Detect which cell encompasses the target text, then output its (X, Y) center coordinate. 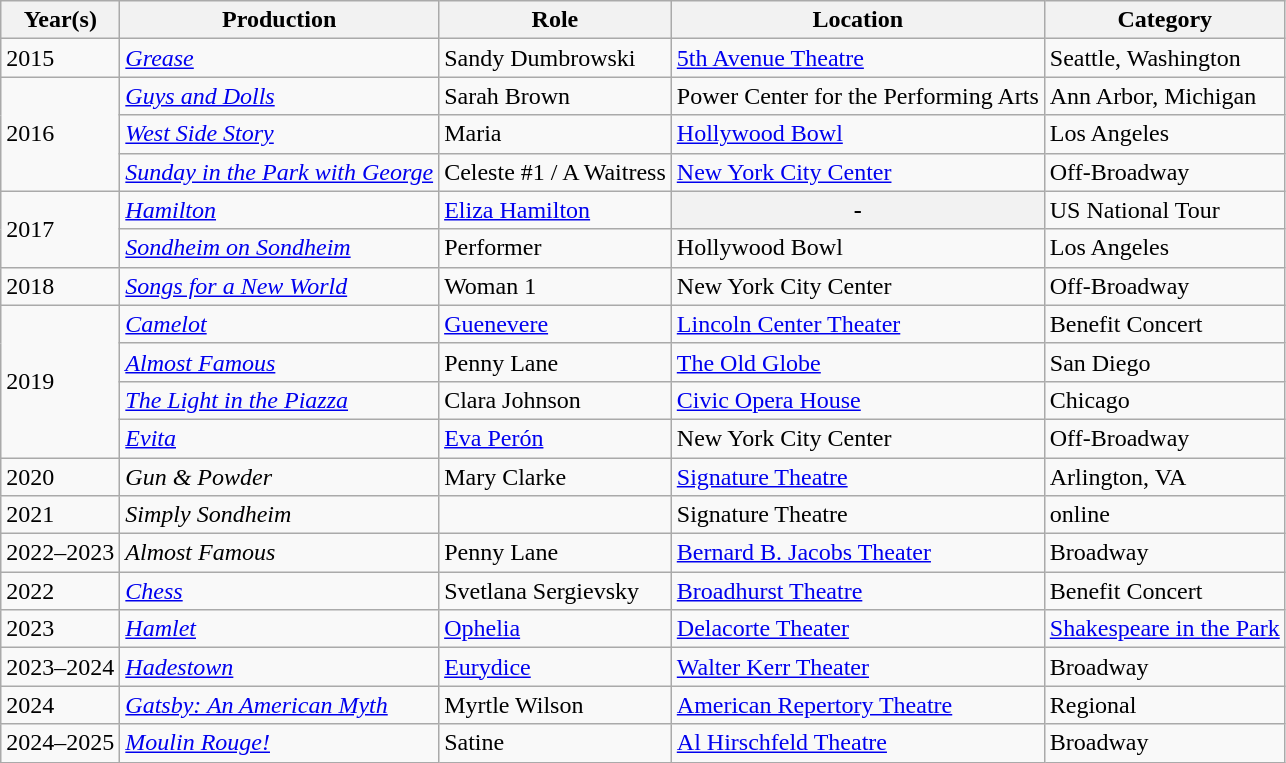
Shakespeare in the Park (1164, 629)
Songs for a New World (280, 286)
Evita (280, 438)
2021 (60, 515)
Guenevere (556, 324)
2023 (60, 629)
Year(s) (60, 20)
Bernard B. Jacobs Theater (858, 553)
Myrtle Wilson (556, 705)
Walter Kerr Theater (858, 667)
Clara Johnson (556, 400)
online (1164, 515)
US National Tour (1164, 210)
San Diego (1164, 362)
2023–2024 (60, 667)
Satine (556, 743)
Camelot (280, 324)
- (858, 210)
Seattle, Washington (1164, 58)
Maria (556, 134)
Mary Clarke (556, 477)
Hamlet (280, 629)
The Old Globe (858, 362)
Al Hirschfeld Theatre (858, 743)
Eurydice (556, 667)
Ann Arbor, Michigan (1164, 96)
Role (556, 20)
2022 (60, 591)
2015 (60, 58)
The Light in the Piazza (280, 400)
Woman 1 (556, 286)
Gun & Powder (280, 477)
Sondheim on Sondheim (280, 248)
Sarah Brown (556, 96)
Celeste #1 / A Waitress (556, 172)
Broadhurst Theatre (858, 591)
Ophelia (556, 629)
Sunday in the Park with George (280, 172)
2024–2025 (60, 743)
Grease (280, 58)
Production (280, 20)
American Repertory Theatre (858, 705)
Power Center for the Performing Arts (858, 96)
Guys and Dolls (280, 96)
Category (1164, 20)
Eva Perón (556, 438)
Svetlana Sergievsky (556, 591)
5th Avenue Theatre (858, 58)
Hadestown (280, 667)
Simply Sondheim (280, 515)
Eliza Hamilton (556, 210)
2018 (60, 286)
Gatsby: An American Myth (280, 705)
2019 (60, 381)
West Side Story (280, 134)
Location (858, 20)
2017 (60, 229)
Civic Opera House (858, 400)
Moulin Rouge! (280, 743)
2016 (60, 134)
Sandy Dumbrowski (556, 58)
Chicago (1164, 400)
Delacorte Theater (858, 629)
2024 (60, 705)
2020 (60, 477)
Arlington, VA (1164, 477)
Hamilton (280, 210)
Lincoln Center Theater (858, 324)
Chess (280, 591)
Performer (556, 248)
2022–2023 (60, 553)
Regional (1164, 705)
